Locate the cell with the specified text and output its [X, Y] center coordinate. 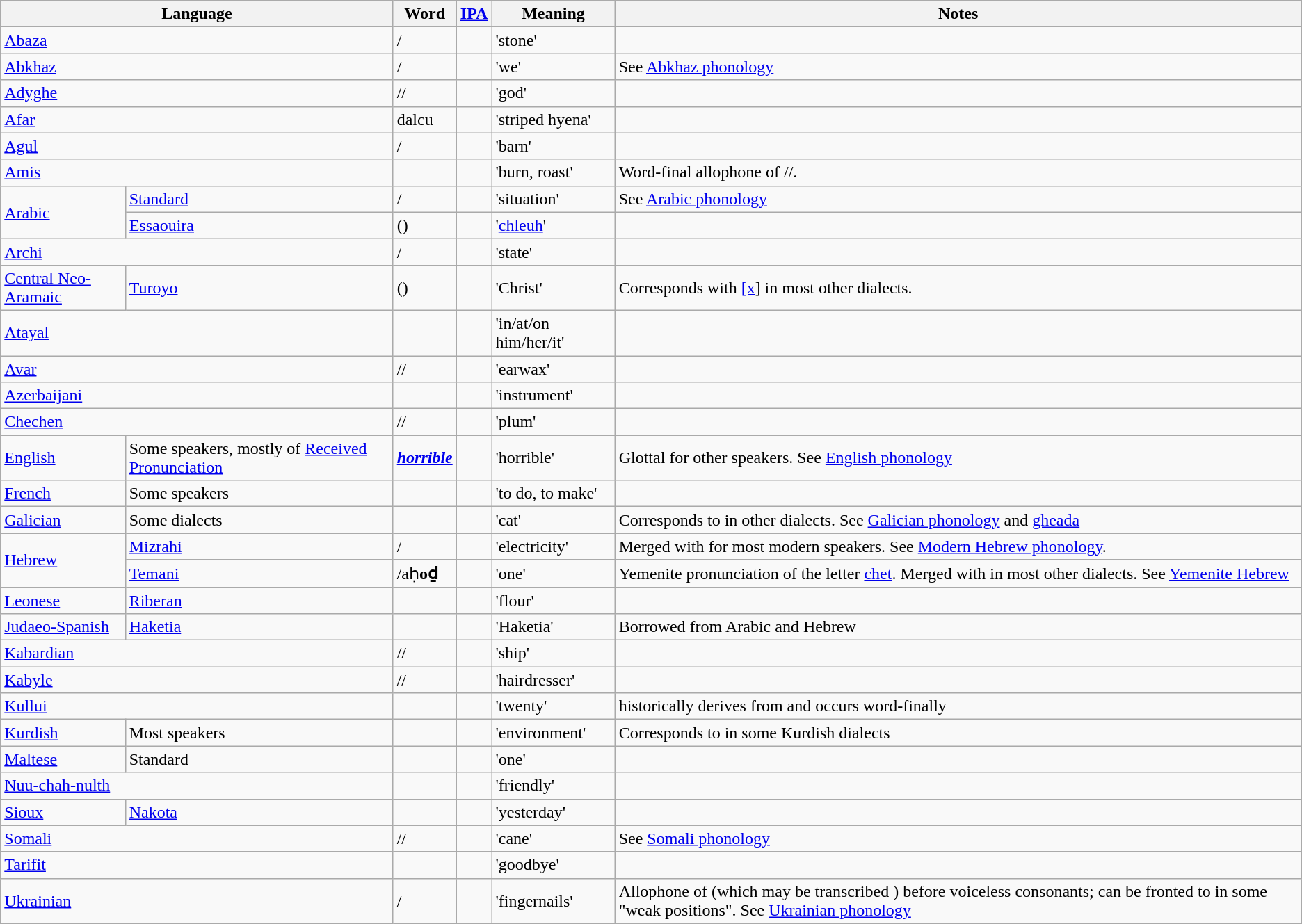
'environment' [554, 733]
Essaouira [259, 225]
'cane' [554, 838]
Tarifit [197, 865]
'god' [554, 93]
English [63, 457]
'friendly' [554, 786]
'plum' [554, 422]
Afar [197, 120]
'goodbye' [554, 865]
Hebrew [63, 560]
Haketia [259, 627]
See Somali phonology [958, 838]
Turoyo [259, 288]
Avar [197, 369]
Most speakers [259, 733]
'Christ' [554, 288]
Allophone of (which may be transcribed ) before voiceless consonants; can be fronted to in some "weak positions". See Ukrainian phonology [958, 901]
Archi [197, 252]
Kabyle [197, 680]
Kurdish [63, 733]
Abkhaz [197, 67]
'situation' [554, 199]
Kullui [197, 706]
Some speakers [259, 494]
horrible [424, 457]
Word [424, 14]
Yemenite pronunciation of the letter chet. Merged with in most other dialects. See Yemenite Hebrew [958, 574]
Abaza [197, 40]
See Arabic phonology [958, 199]
French [63, 494]
'state' [554, 252]
'cat' [554, 520]
Galician [63, 520]
'in/at/on him/her/it' [554, 332]
Nakota [259, 812]
'stone' [554, 40]
Notes [958, 14]
IPA [474, 14]
'ship' [554, 654]
Maltese [63, 759]
Word-final allophone of //. [958, 172]
Some speakers, mostly of Received Pronunciation [259, 457]
Ukrainian [197, 901]
'electricity' [554, 546]
Mizrahi [259, 546]
'hairdresser' [554, 680]
'burn, roast' [554, 172]
See Abkhaz phonology [958, 67]
'barn' [554, 146]
Riberan [259, 600]
/aḥoḏ [424, 574]
Borrowed from Arabic and Hebrew [958, 627]
'horrible' [554, 457]
'Haketia' [554, 627]
Glottal for other speakers. See English phonology [958, 457]
Azerbaijani [197, 396]
Somali [197, 838]
Arabic [63, 212]
'fingernails' [554, 901]
Temani [259, 574]
historically derives from and occurs word-finally [958, 706]
'earwax' [554, 369]
Corresponds to in other dialects. See Galician phonology and gheada [958, 520]
'chleuh' [554, 225]
'striped hyena' [554, 120]
Meaning [554, 14]
Corresponds with [x] in most other dialects. [958, 288]
Judaeo-Spanish [63, 627]
Adyghe [197, 93]
Atayal [197, 332]
Some dialects [259, 520]
'instrument' [554, 396]
'twenty' [554, 706]
Amis [197, 172]
Kabardian [197, 654]
'flour' [554, 600]
Leonese [63, 600]
dalcu [424, 120]
Central Neo-Aramaic [63, 288]
Merged with for most modern speakers. See Modern Hebrew phonology. [958, 546]
'to do, to make' [554, 494]
Corresponds to in some Kurdish dialects [958, 733]
'we' [554, 67]
Chechen [197, 422]
Language [197, 14]
Nuu-chah-nulth [197, 786]
Sioux [63, 812]
Agul [197, 146]
'yesterday' [554, 812]
